Locate the cell with the specified text and output its [x, y] center coordinate. 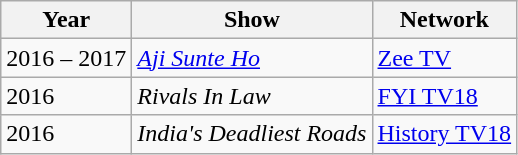
India's Deadliest Roads [252, 134]
2016 – 2017 [66, 58]
Year [66, 20]
History TV18 [444, 134]
Network [444, 20]
Zee TV [444, 58]
Show [252, 20]
FYI TV18 [444, 96]
Aji Sunte Ho [252, 58]
Rivals In Law [252, 96]
